Detect which cell encompasses the target text, then output its (X, Y) center coordinate. 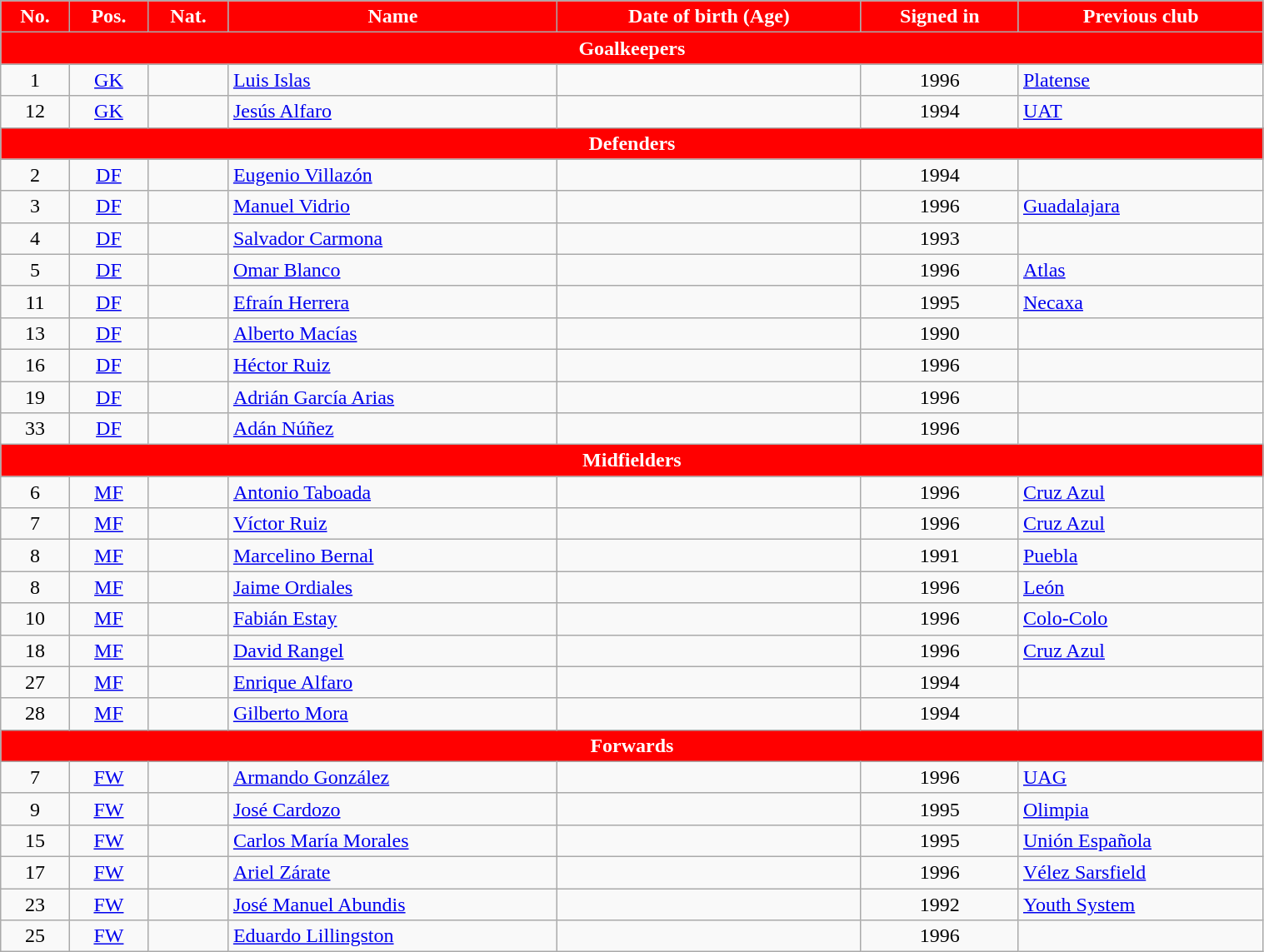
José Manuel Abundis (392, 904)
Armando González (392, 777)
Héctor Ruiz (392, 365)
10 (35, 619)
5 (35, 270)
1 (35, 80)
27 (35, 682)
13 (35, 333)
Pos. (108, 17)
Manuel Vidrio (392, 207)
Vélez Sarsfield (1141, 872)
Puebla (1141, 556)
Defenders (632, 143)
28 (35, 714)
16 (35, 365)
Marcelino Bernal (392, 556)
Fabián Estay (392, 619)
12 (35, 112)
Omar Blanco (392, 270)
Antonio Taboada (392, 492)
1993 (940, 238)
Signed in (940, 17)
Luis Islas (392, 80)
Date of birth (Age) (710, 17)
Eugenio Villazón (392, 175)
León (1141, 587)
No. (35, 17)
José Cardozo (392, 809)
18 (35, 650)
Jaime Ordiales (392, 587)
Colo-Colo (1141, 619)
Atlas (1141, 270)
1992 (940, 904)
Adrián García Arias (392, 397)
6 (35, 492)
Youth System (1141, 904)
11 (35, 302)
UAG (1141, 777)
Guadalajara (1141, 207)
19 (35, 397)
Gilberto Mora (392, 714)
17 (35, 872)
Olimpia (1141, 809)
1991 (940, 556)
4 (35, 238)
Adán Núñez (392, 429)
Forwards (632, 745)
Nat. (188, 17)
Efraín Herrera (392, 302)
UAT (1141, 112)
Alberto Macías (392, 333)
23 (35, 904)
33 (35, 429)
Midfielders (632, 461)
Salvador Carmona (392, 238)
Ariel Zárate (392, 872)
3 (35, 207)
Enrique Alfaro (392, 682)
9 (35, 809)
Name (392, 17)
David Rangel (392, 650)
Necaxa (1141, 302)
Eduardo Lillingston (392, 936)
1990 (940, 333)
Previous club (1141, 17)
Víctor Ruiz (392, 524)
Jesús Alfaro (392, 112)
Goalkeepers (632, 48)
15 (35, 840)
Carlos María Morales (392, 840)
2 (35, 175)
25 (35, 936)
Platense (1141, 80)
Unión Española (1141, 840)
